Capture the cell that displays the provided text and extract its (X, Y) central coordinate. 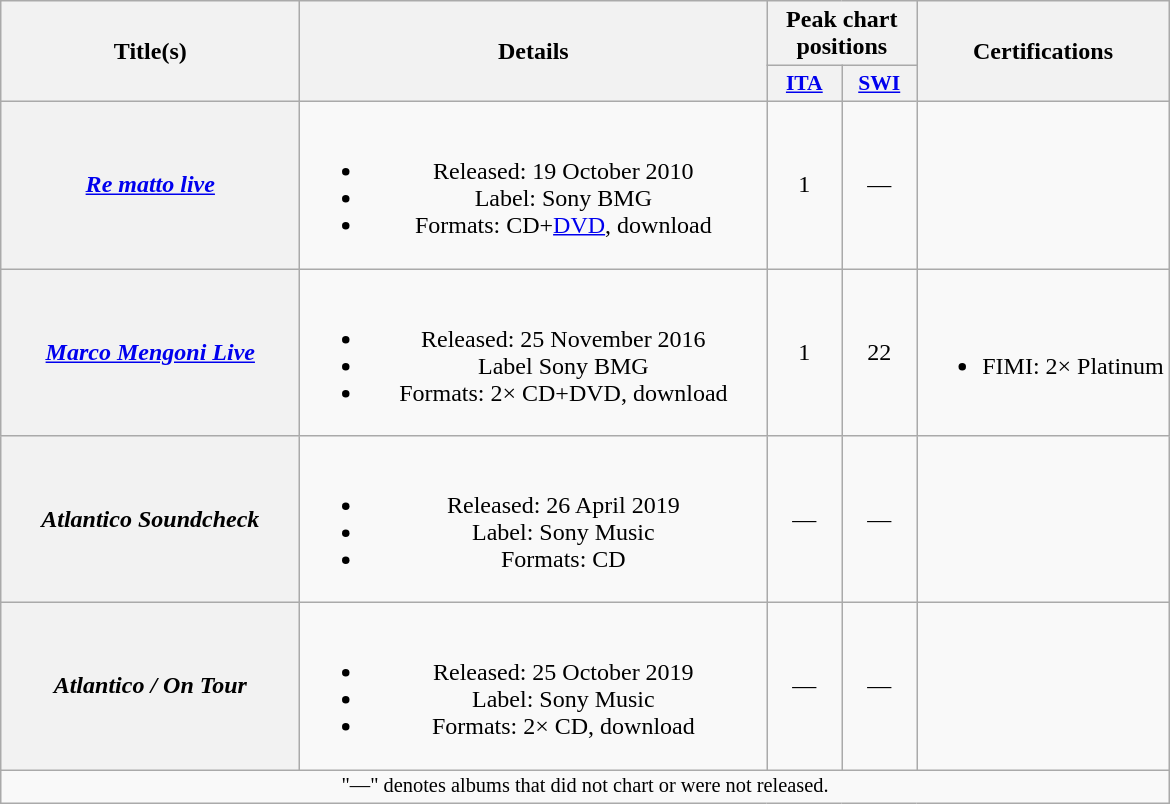
Marco Mengoni Live (150, 352)
SWI (880, 84)
Peak chart positions (842, 34)
FIMI: 2× Platinum (1044, 352)
"—" denotes albums that did not chart or were not released. (586, 787)
Released: 25 November 2016Label Sony BMGFormats: 2× CD+DVD, download (534, 352)
Re matto live (150, 184)
Atlantico / On Tour (150, 686)
Released: 19 October 2010Label: Sony BMGFormats: CD+DVD, download (534, 184)
Released: 26 April 2019Label: Sony MusicFormats: CD (534, 520)
Details (534, 52)
22 (880, 352)
Certifications (1044, 52)
Atlantico Soundcheck (150, 520)
Title(s) (150, 52)
ITA (804, 84)
Released: 25 October 2019Label: Sony MusicFormats: 2× CD, download (534, 686)
